Provide the (x, y) coordinate of the cell's center where the given text is located.  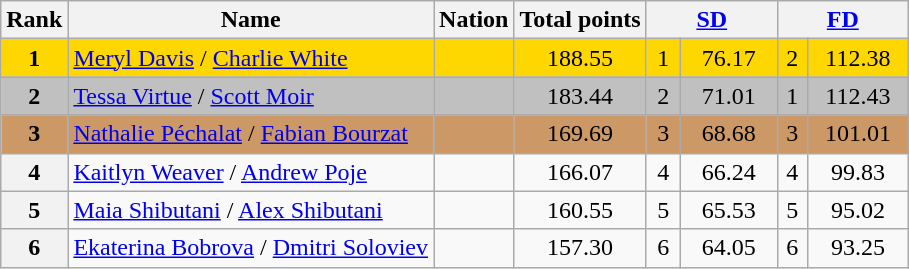
Tessa Virtue / Scott Moir (251, 96)
Maia Shibutani / Alex Shibutani (251, 210)
76.17 (728, 58)
101.01 (858, 134)
FD (842, 20)
188.55 (580, 58)
157.30 (580, 248)
64.05 (728, 248)
71.01 (728, 96)
65.53 (728, 210)
93.25 (858, 248)
Nathalie Péchalat / Fabian Bourzat (251, 134)
112.38 (858, 58)
99.83 (858, 172)
Total points (580, 20)
112.43 (858, 96)
166.07 (580, 172)
Rank (34, 20)
Nation (474, 20)
Name (251, 20)
66.24 (728, 172)
Kaitlyn Weaver / Andrew Poje (251, 172)
Meryl Davis / Charlie White (251, 58)
183.44 (580, 96)
SD (712, 20)
95.02 (858, 210)
160.55 (580, 210)
Ekaterina Bobrova / Dmitri Soloviev (251, 248)
68.68 (728, 134)
169.69 (580, 134)
